Locate the cell with the specified text and output its [X, Y] center coordinate. 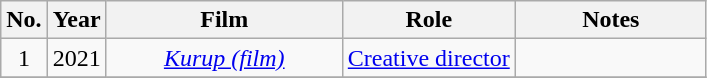
Film [224, 20]
1 [24, 58]
Role [428, 20]
No. [24, 20]
2021 [76, 58]
Creative director [428, 58]
Notes [610, 20]
Kurup (film) [224, 58]
Year [76, 20]
